Capture the cell that displays the provided text and extract its [x, y] central coordinate. 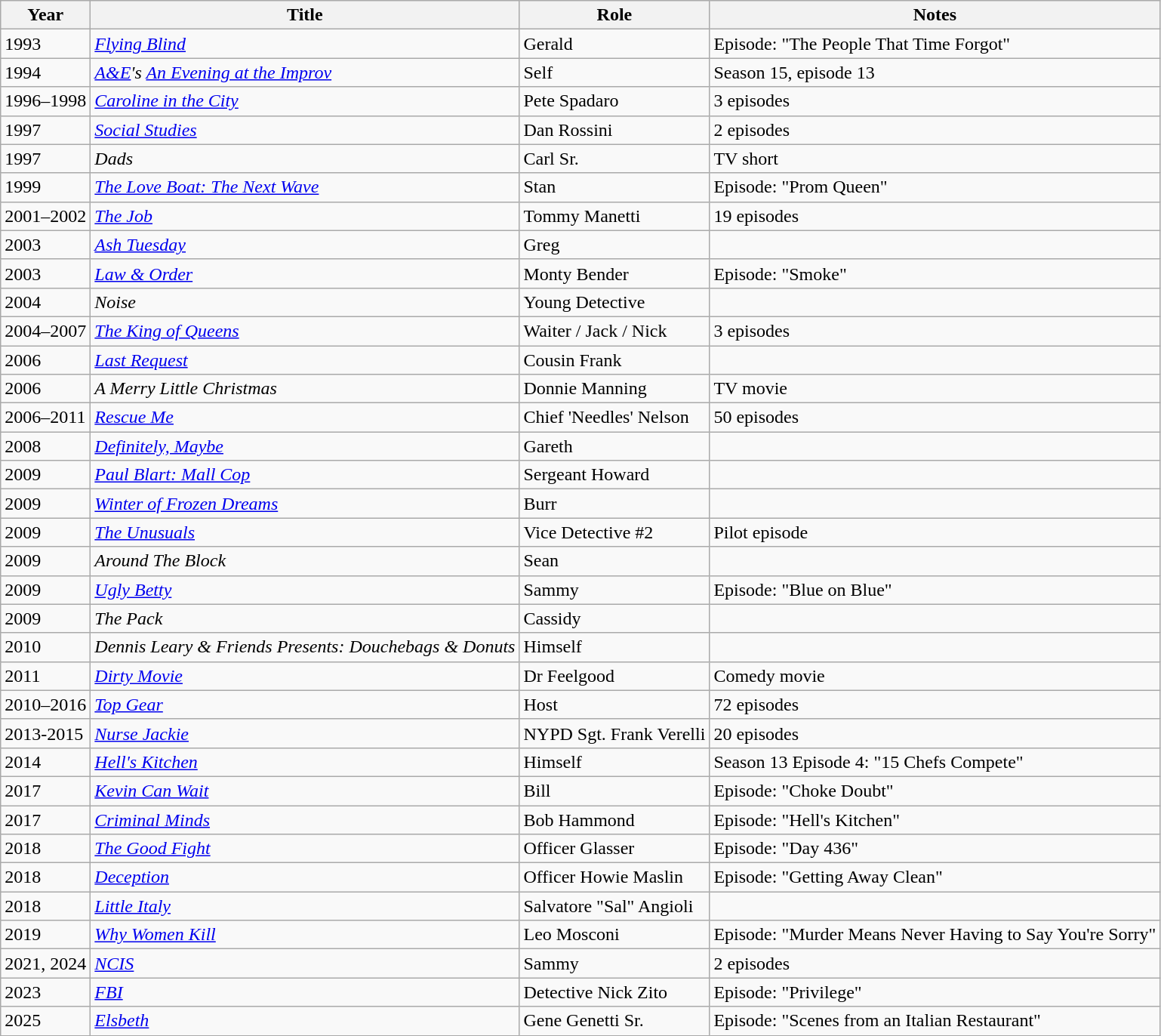
The Pack [305, 618]
Elsbeth [305, 1021]
Kevin Can Wait [305, 791]
Season 13 Episode 4: "15 Chefs Compete" [935, 762]
50 episodes [935, 418]
Title [305, 15]
Stan [614, 187]
Episode: "Smoke" [935, 273]
Dr Feelgood [614, 676]
Episode: "Choke Doubt" [935, 791]
Episode: "Day 436" [935, 849]
Role [614, 15]
Cousin Frank [614, 360]
Episode: "Prom Queen" [935, 187]
1993 [45, 44]
Dirty Movie [305, 676]
Host [614, 705]
Little Italy [305, 906]
Dan Rossini [614, 130]
1996–1998 [45, 101]
Episode: "Blue on Blue" [935, 590]
Winter of Frozen Dreams [305, 504]
Around The Block [305, 561]
Deception [305, 877]
2004–2007 [45, 331]
2011 [45, 676]
2001–2002 [45, 216]
Social Studies [305, 130]
Comedy movie [935, 676]
2008 [45, 446]
Episode: "Privilege" [935, 992]
Episode: "Scenes from an Italian Restaurant" [935, 1021]
1999 [45, 187]
Cassidy [614, 618]
Definitely, Maybe [305, 446]
72 episodes [935, 705]
Sergeant Howard [614, 475]
20 episodes [935, 733]
2004 [45, 302]
Episode: "The People That Time Forgot" [935, 44]
2013-2015 [45, 733]
Season 15, episode 13 [935, 72]
Episode: "Getting Away Clean" [935, 877]
The Good Fight [305, 849]
The Job [305, 216]
Burr [614, 504]
Why Women Kill [305, 935]
Hell's Kitchen [305, 762]
Bill [614, 791]
Year [45, 15]
Young Detective [614, 302]
Paul Blart: Mall Cop [305, 475]
The Love Boat: The Next Wave [305, 187]
Tommy Manetti [614, 216]
Salvatore "Sal" Angioli [614, 906]
Top Gear [305, 705]
Leo Mosconi [614, 935]
Dads [305, 159]
2006–2011 [45, 418]
NCIS [305, 964]
Caroline in the City [305, 101]
Nurse Jackie [305, 733]
Self [614, 72]
2014 [45, 762]
TV movie [935, 389]
A Merry Little Christmas [305, 389]
The Unusuals [305, 532]
Last Request [305, 360]
Criminal Minds [305, 819]
2021, 2024 [45, 964]
2023 [45, 992]
Gerald [614, 44]
Donnie Manning [614, 389]
Law & Order [305, 273]
Vice Detective #2 [614, 532]
TV short [935, 159]
Carl Sr. [614, 159]
Waiter / Jack / Nick [614, 331]
2010–2016 [45, 705]
NYPD Sgt. Frank Verelli [614, 733]
Dennis Leary & Friends Presents: Douchebags & Donuts [305, 647]
1994 [45, 72]
Chief 'Needles' Nelson [614, 418]
2019 [45, 935]
FBI [305, 992]
Pilot episode [935, 532]
2010 [45, 647]
Officer Glasser [614, 849]
Episode: "Murder Means Never Having to Say You're Sorry" [935, 935]
19 episodes [935, 216]
Rescue Me [305, 418]
Notes [935, 15]
Monty Bender [614, 273]
Officer Howie Maslin [614, 877]
A&E's An Evening at the Improv [305, 72]
Gareth [614, 446]
Detective Nick Zito [614, 992]
Gene Genetti Sr. [614, 1021]
The King of Queens [305, 331]
Bob Hammond [614, 819]
Greg [614, 245]
Noise [305, 302]
Pete Spadaro [614, 101]
Ugly Betty [305, 590]
Ash Tuesday [305, 245]
Episode: "Hell's Kitchen" [935, 819]
2025 [45, 1021]
Flying Blind [305, 44]
Sean [614, 561]
